Extract the (x, y) coordinate from the center of the cell holding the provided text.  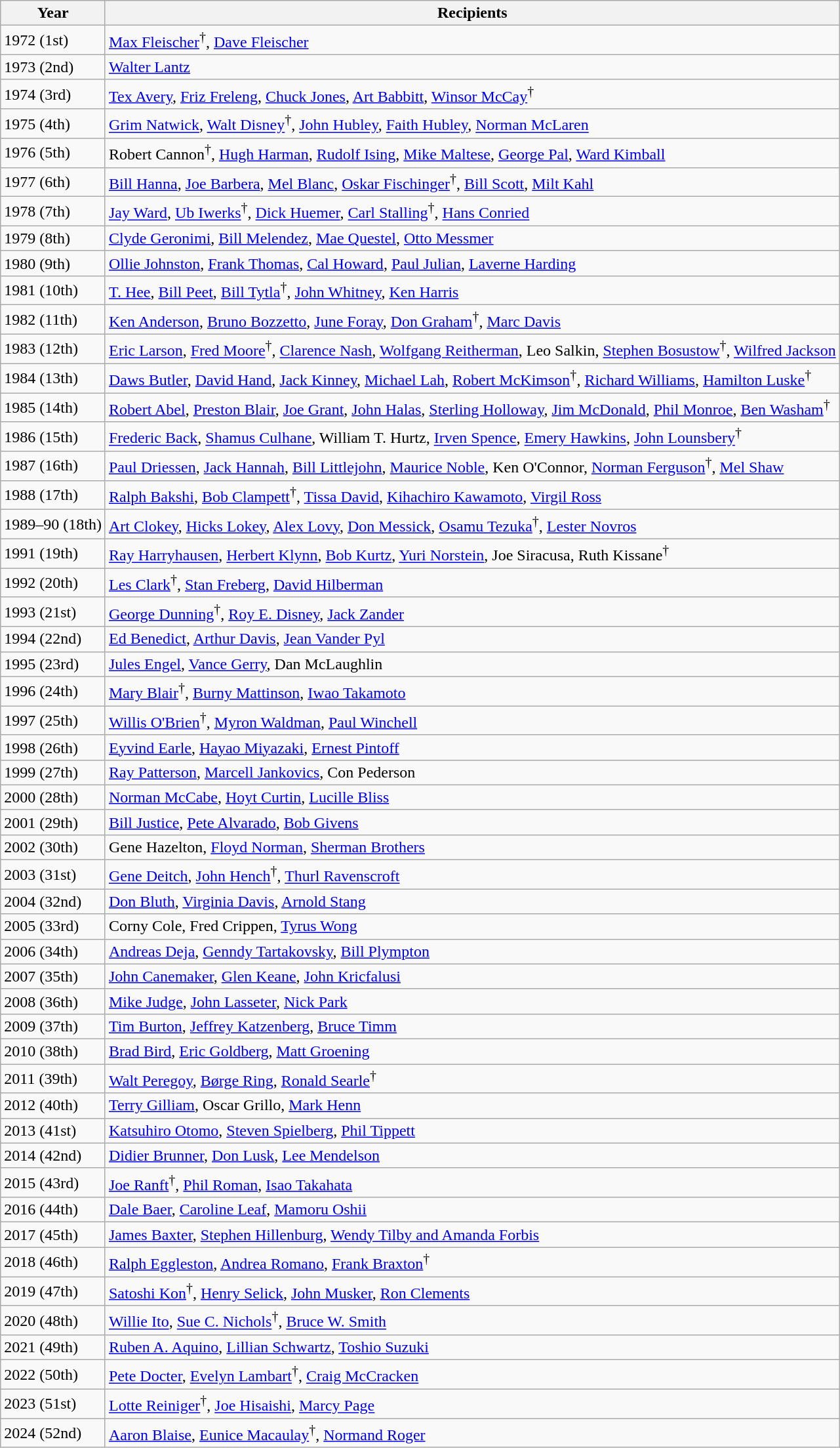
Brad Bird, Eric Goldberg, Matt Groening (472, 1051)
2011 (39th) (53, 1079)
Ralph Bakshi, Bob Clampett†, Tissa David, Kihachiro Kawamoto, Virgil Ross (472, 495)
2006 (34th) (53, 951)
Max Fleischer†, Dave Fleischer (472, 41)
2013 (41st) (53, 1130)
Willie Ito, Sue C. Nichols†, Bruce W. Smith (472, 1320)
Jay Ward, Ub Iwerks†, Dick Huemer, Carl Stalling†, Hans Conried (472, 211)
1999 (27th) (53, 772)
Mike Judge, John Lasseter, Nick Park (472, 1001)
2019 (47th) (53, 1291)
Paul Driessen, Jack Hannah, Bill Littlejohn, Maurice Noble, Ken O'Connor, Norman Ferguson†, Mel Shaw (472, 466)
1981 (10th) (53, 290)
2000 (28th) (53, 797)
Willis O'Brien†, Myron Waldman, Paul Winchell (472, 720)
2021 (49th) (53, 1348)
Aaron Blaise, Eunice Macaulay†, Normand Roger (472, 1433)
2023 (51st) (53, 1404)
2017 (45th) (53, 1235)
Terry Gilliam, Oscar Grillo, Mark Henn (472, 1106)
2007 (35th) (53, 976)
1991 (19th) (53, 554)
Grim Natwick, Walt Disney†, John Hubley, Faith Hubley, Norman McLaren (472, 123)
1978 (7th) (53, 211)
1973 (2nd) (53, 67)
Gene Hazelton, Floyd Norman, Sherman Brothers (472, 847)
2004 (32nd) (53, 901)
Ray Patterson, Marcell Jankovics, Con Pederson (472, 772)
Andreas Deja, Genndy Tartakovsky, Bill Plympton (472, 951)
Ruben A. Aquino, Lillian Schwartz, Toshio Suzuki (472, 1348)
Art Clokey, Hicks Lokey, Alex Lovy, Don Messick, Osamu Tezuka†, Lester Novros (472, 525)
Clyde Geronimi, Bill Melendez, Mae Questel, Otto Messmer (472, 238)
1974 (3rd) (53, 94)
Jules Engel, Vance Gerry, Dan McLaughlin (472, 664)
1997 (25th) (53, 720)
Don Bluth, Virginia Davis, Arnold Stang (472, 901)
Ollie Johnston, Frank Thomas, Cal Howard, Paul Julian, Laverne Harding (472, 263)
Dale Baer, Caroline Leaf, Mamoru Oshii (472, 1210)
1983 (12th) (53, 349)
Satoshi Kon†, Henry Selick, John Musker, Ron Clements (472, 1291)
2003 (31st) (53, 875)
1994 (22nd) (53, 639)
1992 (20th) (53, 583)
2002 (30th) (53, 847)
Norman McCabe, Hoyt Curtin, Lucille Bliss (472, 797)
1986 (15th) (53, 437)
Ed Benedict, Arthur Davis, Jean Vander Pyl (472, 639)
1976 (5th) (53, 154)
Walt Peregoy, Børge Ring, Ronald Searle† (472, 1079)
Eyvind Earle, Hayao Miyazaki, Ernest Pintoff (472, 747)
Mary Blair†, Burny Mattinson, Iwao Takamoto (472, 692)
2010 (38th) (53, 1051)
Bill Hanna, Joe Barbera, Mel Blanc, Oskar Fischinger†, Bill Scott, Milt Kahl (472, 182)
Ralph Eggleston, Andrea Romano, Frank Braxton† (472, 1262)
1982 (11th) (53, 320)
2001 (29th) (53, 822)
Ray Harryhausen, Herbert Klynn, Bob Kurtz, Yuri Norstein, Joe Siracusa, Ruth Kissane† (472, 554)
1979 (8th) (53, 238)
2008 (36th) (53, 1001)
Eric Larson, Fred Moore†, Clarence Nash, Wolfgang Reitherman, Leo Salkin, Stephen Bosustow†, Wilfred Jackson (472, 349)
Year (53, 13)
Bill Justice, Pete Alvarado, Bob Givens (472, 822)
Frederic Back, Shamus Culhane, William T. Hurtz, Irven Spence, Emery Hawkins, John Lounsbery† (472, 437)
James Baxter, Stephen Hillenburg, Wendy Tilby and Amanda Forbis (472, 1235)
2005 (33rd) (53, 926)
Tex Avery, Friz Freleng, Chuck Jones, Art Babbitt, Winsor McCay† (472, 94)
2012 (40th) (53, 1106)
1980 (9th) (53, 263)
1993 (21st) (53, 611)
2024 (52nd) (53, 1433)
1975 (4th) (53, 123)
1989–90 (18th) (53, 525)
Tim Burton, Jeffrey Katzenberg, Bruce Timm (472, 1026)
2020 (48th) (53, 1320)
2009 (37th) (53, 1026)
Katsuhiro Otomo, Steven Spielberg, Phil Tippett (472, 1130)
Lotte Reiniger†, Joe Hisaishi, Marcy Page (472, 1404)
George Dunning†, Roy E. Disney, Jack Zander (472, 611)
Robert Cannon†, Hugh Harman, Rudolf Ising, Mike Maltese, George Pal, Ward Kimball (472, 154)
1996 (24th) (53, 692)
Pete Docter, Evelyn Lambart†, Craig McCracken (472, 1375)
Les Clark†, Stan Freberg, David Hilberman (472, 583)
2015 (43rd) (53, 1182)
2016 (44th) (53, 1210)
2018 (46th) (53, 1262)
Daws Butler, David Hand, Jack Kinney, Michael Lah, Robert McKimson†, Richard Williams, Hamilton Luske† (472, 378)
1985 (14th) (53, 408)
1987 (16th) (53, 466)
1988 (17th) (53, 495)
Gene Deitch, John Hench†, Thurl Ravenscroft (472, 875)
Recipients (472, 13)
Joe Ranft†, Phil Roman, Isao Takahata (472, 1182)
1984 (13th) (53, 378)
John Canemaker, Glen Keane, John Kricfalusi (472, 976)
1995 (23rd) (53, 664)
2014 (42nd) (53, 1155)
Didier Brunner, Don Lusk, Lee Mendelson (472, 1155)
Robert Abel, Preston Blair, Joe Grant, John Halas, Sterling Holloway, Jim McDonald, Phil Monroe, Ben Washam† (472, 408)
1977 (6th) (53, 182)
T. Hee, Bill Peet, Bill Tytla†, John Whitney, Ken Harris (472, 290)
1998 (26th) (53, 747)
Ken Anderson, Bruno Bozzetto, June Foray, Don Graham†, Marc Davis (472, 320)
Walter Lantz (472, 67)
1972 (1st) (53, 41)
2022 (50th) (53, 1375)
Corny Cole, Fred Crippen, Tyrus Wong (472, 926)
